Determine the (x, y) coordinate at the center of the cell enclosing the given text.  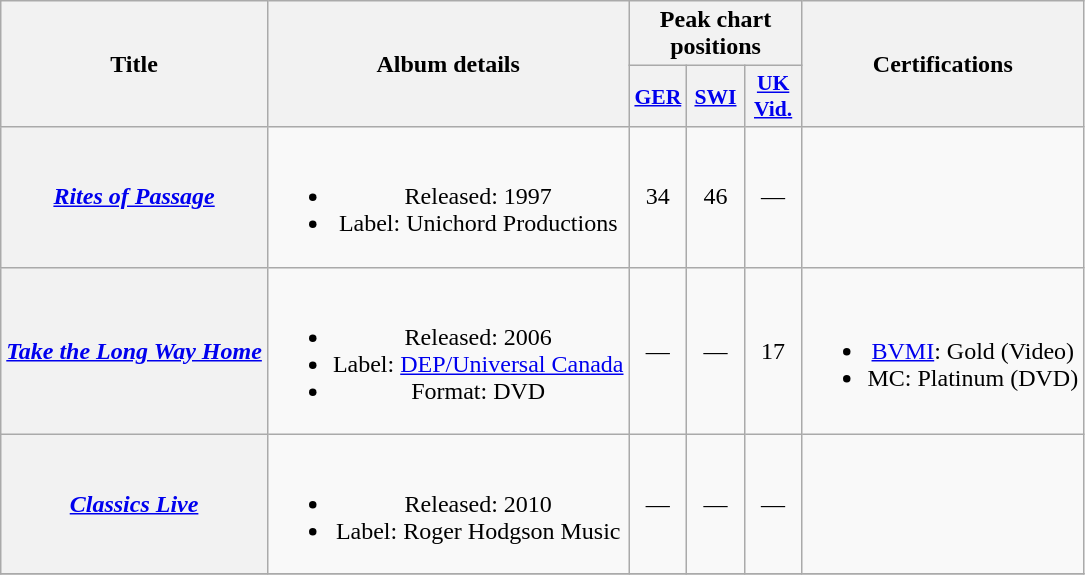
46 (716, 197)
Released: 2006Label: DEP/Universal CanadaFormat: DVD (448, 350)
Certifications (943, 64)
17 (773, 350)
UKVid. (773, 96)
Take the Long Way Home (134, 350)
Rites of Passage (134, 197)
34 (658, 197)
Album details (448, 64)
SWI (716, 96)
Title (134, 64)
GER (658, 96)
BVMI: Gold (Video)MC: Platinum (DVD) (943, 350)
Classics Live (134, 504)
Released: 2010Label: Roger Hodgson Music (448, 504)
Peak chart positions (716, 34)
Released: 1997Label: Unichord Productions (448, 197)
